Extract the [x, y] coordinate from the center of the cell holding the provided text.  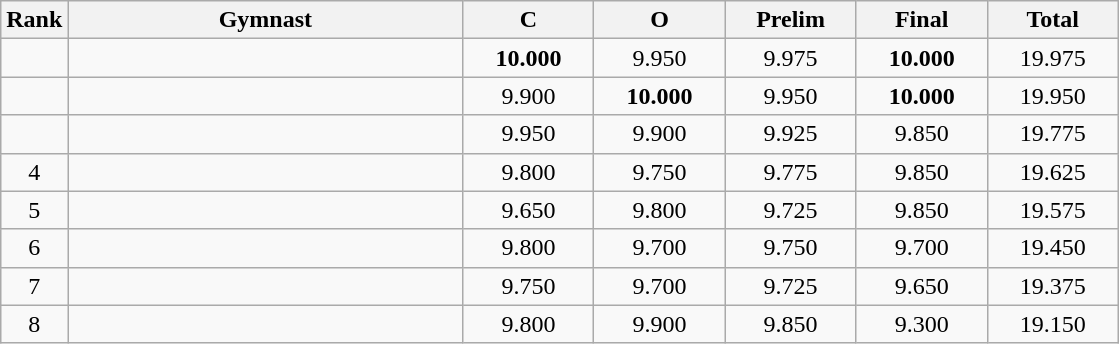
19.975 [1052, 58]
19.450 [1052, 248]
9.925 [790, 134]
Gymnast [266, 20]
C [528, 20]
6 [34, 248]
19.625 [1052, 172]
9.775 [790, 172]
19.575 [1052, 210]
19.775 [1052, 134]
Final [922, 20]
Rank [34, 20]
Total [1052, 20]
5 [34, 210]
19.150 [1052, 324]
8 [34, 324]
Prelim [790, 20]
19.375 [1052, 286]
19.950 [1052, 96]
O [660, 20]
4 [34, 172]
9.975 [790, 58]
7 [34, 286]
9.300 [922, 324]
